Return the (x, y) coordinate for the center point of the cell that contains the specified text.  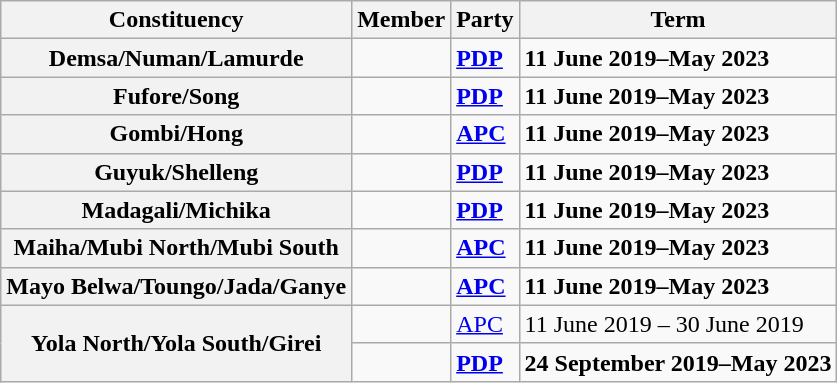
Maiha/Mubi North/Mubi South (176, 248)
Gombi/Hong (176, 134)
Mayo Belwa/Toungo/Jada/Ganye (176, 286)
Madagali/Michika (176, 210)
Demsa/Numan/Lamurde (176, 58)
Fufore/Song (176, 96)
Member (402, 20)
11 June 2019 – 30 June 2019 (678, 324)
Party (485, 20)
Term (678, 20)
Guyuk/Shelleng (176, 172)
24 September 2019–May 2023 (678, 362)
Constituency (176, 20)
Yola North/Yola South/Girei (176, 343)
